Return the (x, y) coordinate for the center point of the cell that contains the specified text.  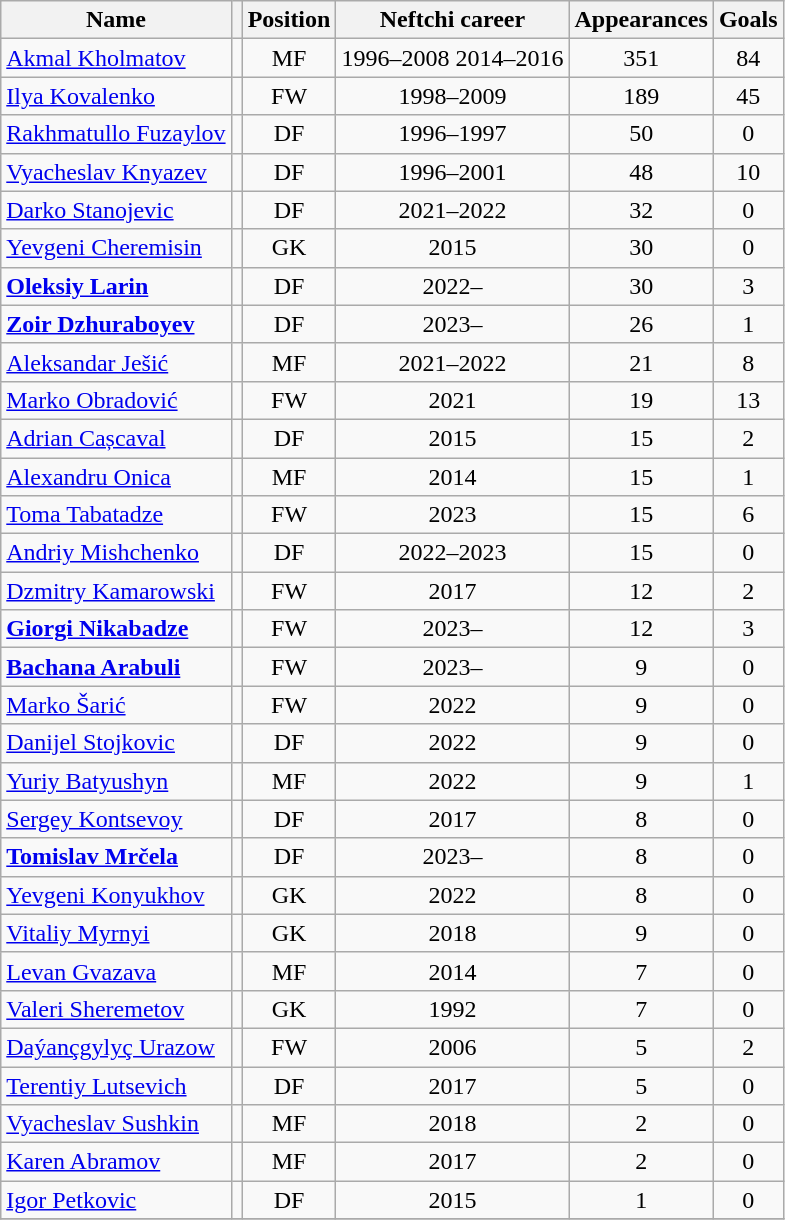
Terentiy Lutsevich (116, 1085)
2022–2023 (452, 553)
13 (748, 400)
84 (748, 58)
Yuriy Batyushyn (116, 781)
Appearances (641, 20)
Giorgi Nikabadze (116, 629)
19 (641, 400)
Akmal Kholmatov (116, 58)
50 (641, 134)
Dzmitry Kamarowski (116, 591)
6 (748, 515)
2023 (452, 515)
Toma Tabatadze (116, 515)
Ilya Kovalenko (116, 96)
2021 (452, 400)
189 (641, 96)
Oleksiy Larin (116, 286)
45 (748, 96)
Marko Šarić (116, 705)
Darko Stanojevic (116, 210)
21 (641, 362)
Tomislav Mrčela (116, 857)
Alexandru Onica (116, 477)
351 (641, 58)
Danijel Stojkovic (116, 743)
Levan Gvazava (116, 971)
Yevgeni Konyukhov (116, 895)
1996–1997 (452, 134)
Marko Obradović (116, 400)
Adrian Cașcaval (116, 438)
Valeri Sheremetov (116, 1009)
Andriy Mishchenko (116, 553)
2006 (452, 1047)
Sergey Kontsevoy (116, 819)
Aleksandar Ješić (116, 362)
Zoir Dzhuraboyev (116, 324)
48 (641, 172)
Neftchi career (452, 20)
1996–2008 2014–2016 (452, 58)
Vyacheslav Knyazev (116, 172)
Bachana Arabuli (116, 667)
1992 (452, 1009)
1998–2009 (452, 96)
Position (289, 20)
Vyacheslav Sushkin (116, 1124)
Igor Petkovic (116, 1200)
Karen Abramov (116, 1162)
Daýançgylyç Urazow (116, 1047)
26 (641, 324)
Rakhmatullo Fuzaylov (116, 134)
2022– (452, 286)
Goals (748, 20)
1996–2001 (452, 172)
Name (116, 20)
10 (748, 172)
32 (641, 210)
Yevgeni Cheremisin (116, 248)
Vitaliy Myrnyi (116, 933)
